Return [X, Y] of the center of cell containing provided text 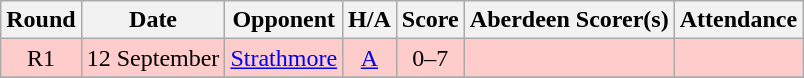
Attendance [738, 20]
Aberdeen Scorer(s) [569, 20]
Round [41, 20]
12 September [153, 58]
Strathmore [284, 58]
A [370, 58]
Date [153, 20]
Opponent [284, 20]
R1 [41, 58]
0–7 [430, 58]
Score [430, 20]
H/A [370, 20]
